Capture the cell that displays the provided text and extract its (x, y) central coordinate. 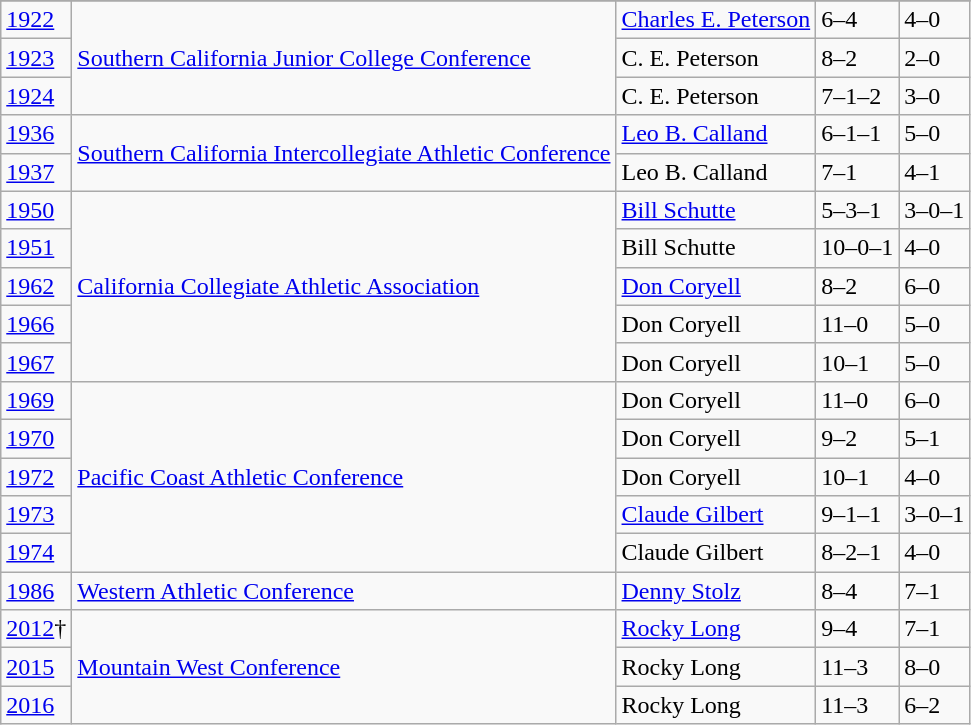
1969 (36, 400)
Charles E. Peterson (716, 20)
8–2–1 (858, 553)
1973 (36, 515)
1924 (36, 96)
2015 (36, 667)
California Collegiate Athletic Association (344, 286)
Western Athletic Conference (344, 591)
9–1–1 (858, 515)
8–0 (934, 667)
6–2 (934, 705)
1950 (36, 210)
1923 (36, 58)
Pacific Coast Athletic Conference (344, 476)
8–4 (858, 591)
Southern California Intercollegiate Athletic Conference (344, 153)
2012† (36, 629)
1970 (36, 438)
2–0 (934, 58)
5–1 (934, 438)
6–1–1 (858, 134)
1967 (36, 362)
7–1–2 (858, 96)
2016 (36, 705)
Denny Stolz (716, 591)
5–3–1 (858, 210)
9–4 (858, 629)
1962 (36, 286)
9–2 (858, 438)
6–4 (858, 20)
3–0 (934, 96)
10–0–1 (858, 248)
1966 (36, 324)
1936 (36, 134)
Mountain West Conference (344, 667)
1922 (36, 20)
4–1 (934, 172)
1937 (36, 172)
1974 (36, 553)
1972 (36, 477)
Southern California Junior College Conference (344, 58)
1986 (36, 591)
1951 (36, 248)
